Detect which cell encompasses the target text, then output its (x, y) center coordinate. 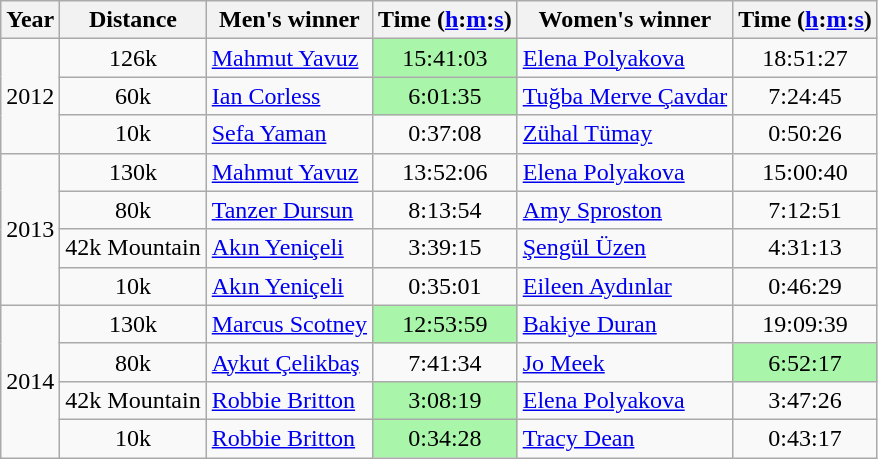
3:47:26 (806, 400)
0:34:28 (446, 438)
4:31:13 (806, 248)
19:09:39 (806, 324)
Jo Meek (624, 362)
0:46:29 (806, 286)
6:52:17 (806, 362)
Tracy Dean (624, 438)
0:37:08 (446, 134)
0:43:17 (806, 438)
0:35:01 (446, 286)
60k (133, 96)
Tanzer Dursun (289, 210)
12:53:59 (446, 324)
6:01:35 (446, 96)
2013 (30, 229)
3:39:15 (446, 248)
Şengül Üzen (624, 248)
2012 (30, 96)
Ian Corless (289, 96)
Bakiye Duran (624, 324)
Men's winner (289, 20)
2014 (30, 381)
Year (30, 20)
126k (133, 58)
18:51:27 (806, 58)
7:24:45 (806, 96)
0:50:26 (806, 134)
Women's winner (624, 20)
Zühal Tümay (624, 134)
Amy Sproston (624, 210)
15:00:40 (806, 172)
3:08:19 (446, 400)
8:13:54 (446, 210)
7:12:51 (806, 210)
Sefa Yaman (289, 134)
7:41:34 (446, 362)
13:52:06 (446, 172)
Aykut Çelikbaş (289, 362)
Marcus Scotney (289, 324)
15:41:03 (446, 58)
Tuğba Merve Çavdar (624, 96)
Eileen Aydınlar (624, 286)
Distance (133, 20)
